Search for the cell housing the specified text and yield its [x, y] center coordinate. 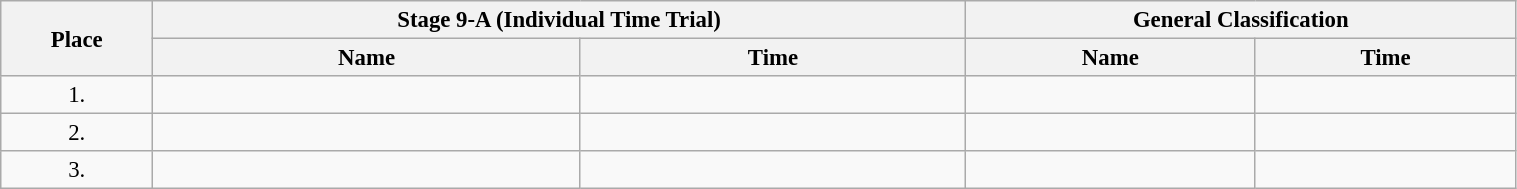
General Classification [1242, 20]
Place [77, 38]
Stage 9-A (Individual Time Trial) [560, 20]
3. [77, 170]
2. [77, 133]
1. [77, 95]
